Return (X, Y) of the center of cell containing provided text 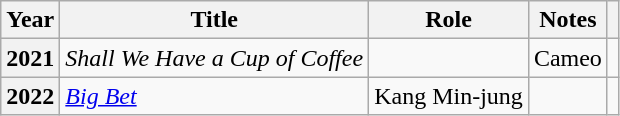
Role (449, 20)
Kang Min-jung (449, 96)
Year (30, 20)
Notes (568, 20)
Title (214, 20)
2022 (30, 96)
Cameo (568, 58)
Shall We Have a Cup of Coffee (214, 58)
2021 (30, 58)
Big Bet (214, 96)
